Return the [x, y] coordinate for the center point of the cell that contains the specified text.  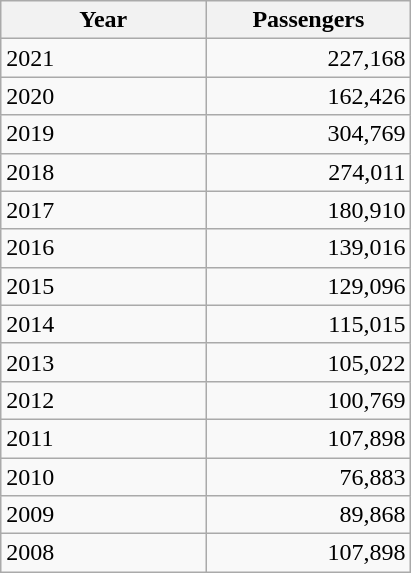
180,910 [308, 210]
2011 [104, 438]
274,011 [308, 172]
2008 [104, 553]
162,426 [308, 96]
2013 [104, 362]
2017 [104, 210]
129,096 [308, 286]
2012 [104, 400]
139,016 [308, 248]
2018 [104, 172]
2020 [104, 96]
115,015 [308, 324]
2015 [104, 286]
Passengers [308, 20]
2019 [104, 134]
Year [104, 20]
2021 [104, 58]
227,168 [308, 58]
304,769 [308, 134]
2010 [104, 477]
100,769 [308, 400]
76,883 [308, 477]
2014 [104, 324]
2016 [104, 248]
89,868 [308, 515]
2009 [104, 515]
105,022 [308, 362]
